Extract the [X, Y] coordinate from the center of the cell holding the provided text.  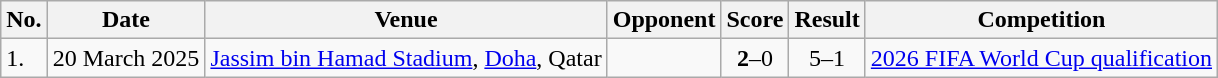
20 March 2025 [126, 58]
2026 FIFA World Cup qualification [1041, 58]
Venue [406, 20]
Competition [1041, 20]
Score [755, 20]
Result [827, 20]
2–0 [755, 58]
Jassim bin Hamad Stadium, Doha, Qatar [406, 58]
1. [24, 58]
Opponent [664, 20]
Date [126, 20]
5–1 [827, 58]
No. [24, 20]
